For the text-containing cell, return its midpoint in [x, y] coordinate format. 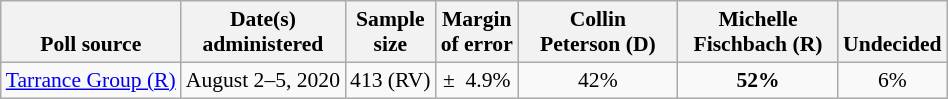
42% [598, 80]
Tarrance Group (R) [91, 80]
52% [758, 80]
CollinPeterson (D) [598, 32]
Samplesize [390, 32]
August 2–5, 2020 [263, 80]
Poll source [91, 32]
Undecided [892, 32]
413 (RV) [390, 80]
± 4.9% [477, 80]
Marginof error [477, 32]
6% [892, 80]
MichelleFischbach (R) [758, 32]
Date(s)administered [263, 32]
